Return the (x, y) coordinate for the center point of the cell that contains the specified text.  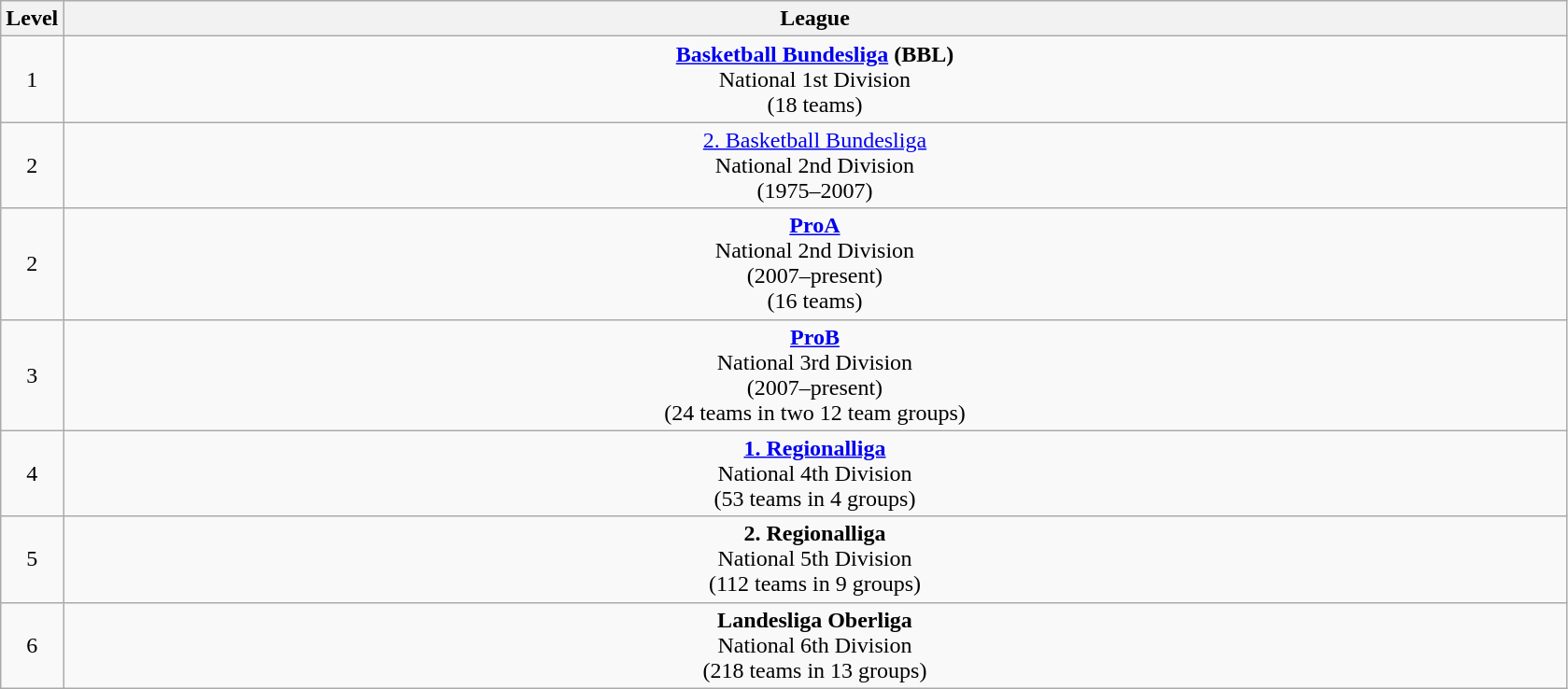
2. Regionalliga National 5th Division (112 teams in 9 groups) (814, 559)
1 (32, 79)
5 (32, 559)
1. Regionalliga National 4th Division (53 teams in 4 groups) (814, 473)
League (814, 19)
3 (32, 375)
ProB National 3rd Division (2007–present) (24 teams in two 12 team groups) (814, 375)
6 (32, 645)
Basketball Bundesliga (BBL) National 1st Division (18 teams) (814, 79)
Level (32, 19)
Landesliga Oberliga National 6th Division (218 teams in 13 groups) (814, 645)
4 (32, 473)
ProA National 2nd Division (2007–present) (16 teams) (814, 263)
2. Basketball Bundesliga National 2nd Division (1975–2007) (814, 165)
